Return [X, Y] of the center of cell containing provided text 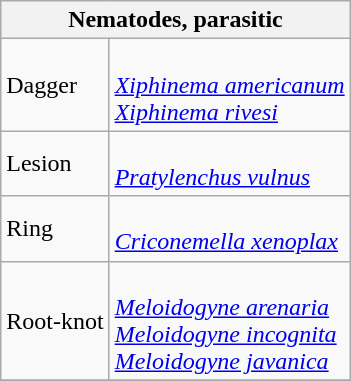
Ring [55, 228]
Nematodes, parasitic [176, 20]
Root-knot [55, 320]
Dagger [55, 85]
Criconemella xenoplax [230, 228]
Lesion [55, 164]
Pratylenchus vulnus [230, 164]
Meloidogyne arenaria Meloidogyne incognita Meloidogyne javanica [230, 320]
Xiphinema americanum Xiphinema rivesi [230, 85]
